Search for the cell housing the specified text and yield its [X, Y] center coordinate. 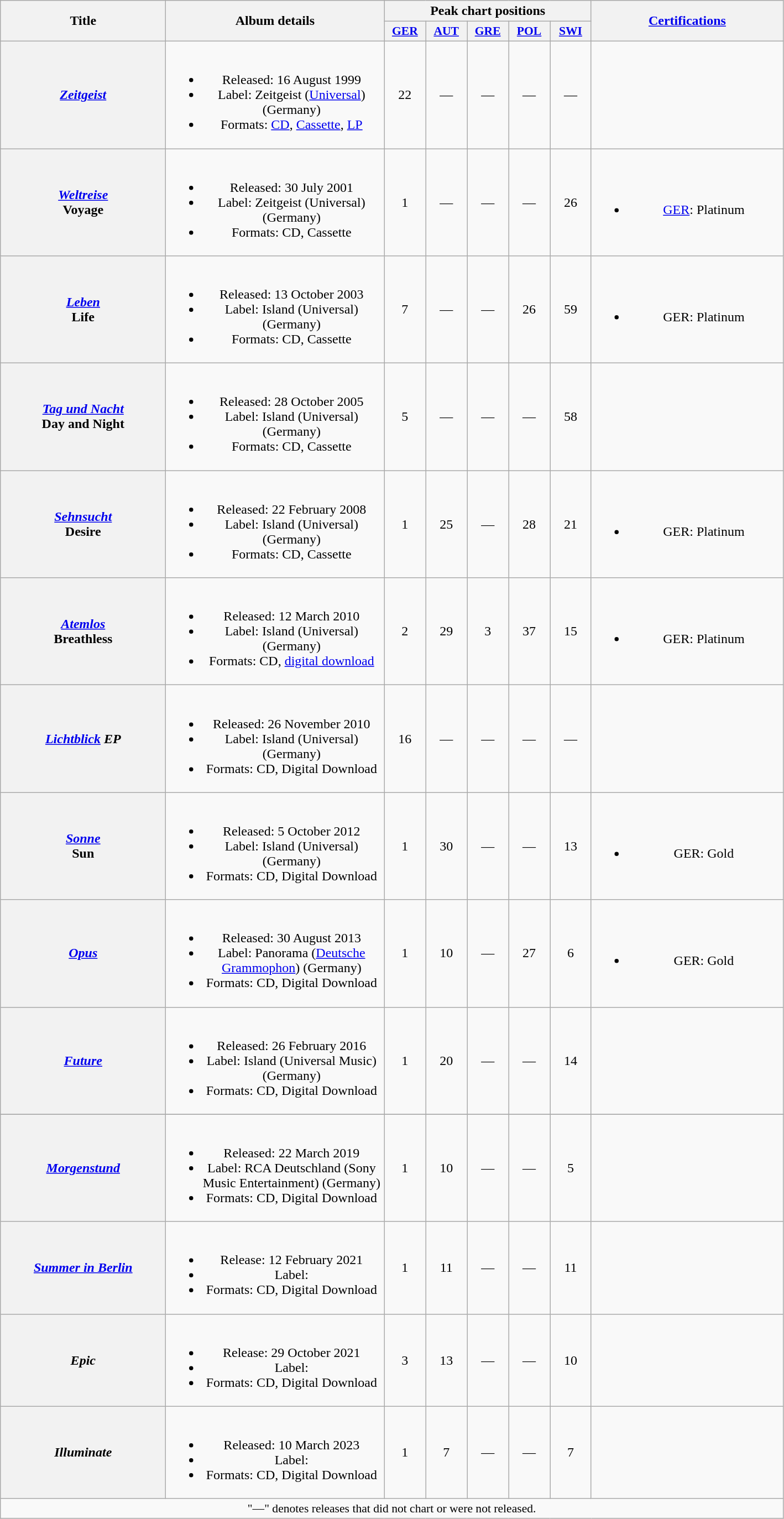
21 [571, 524]
2 [405, 631]
Released: 30 July 2001Label: Zeitgeist (Universal) (Germany)Formats: CD, Cassette [275, 202]
Morgenstund [83, 1168]
Released: 13 October 2003Label: Island (Universal) (Germany)Formats: CD, Cassette [275, 310]
Title [83, 21]
15 [571, 631]
WeltreiseVoyage [83, 202]
37 [530, 631]
Peak chart positions [488, 11]
GRE [488, 32]
Album details [275, 21]
20 [447, 1061]
SehnsuchtDesire [83, 524]
14 [571, 1061]
30 [447, 846]
Released: 5 October 2012Label: Island (Universal) (Germany)Formats: CD, Digital Download [275, 846]
Epic [83, 1360]
Released: 22 February 2008Label: Island (Universal) (Germany)Formats: CD, Cassette [275, 524]
Released: 26 November 2010Label: Island (Universal) (Germany)Formats: CD, Digital Download [275, 739]
Release: 12 February 2021Label:Formats: CD, Digital Download [275, 1267]
AtemlosBreathless [83, 631]
28 [530, 524]
Future [83, 1061]
Released: 22 March 2019Label: RCA Deutschland (Sony Music Entertainment) (Germany)Formats: CD, Digital Download [275, 1168]
Released: 16 August 1999Label: Zeitgeist (Universal) (Germany)Formats: CD, Cassette, LP [275, 95]
Released: 12 March 2010Label: Island (Universal) (Germany)Formats: CD, digital download [275, 631]
SonneSun [83, 846]
"—" denotes releases that did not chart or were not released. [392, 1508]
Release: 29 October 2021Label:Formats: CD, Digital Download [275, 1360]
SWI [571, 32]
Released: 30 August 2013Label: Panorama (Deutsche Grammophon) (Germany)Formats: CD, Digital Download [275, 953]
Released: 10 March 2023Label:Formats: CD, Digital Download [275, 1452]
58 [571, 417]
27 [530, 953]
GER [405, 32]
22 [405, 95]
Released: 26 February 2016Label: Island (Universal Music) (Germany)Formats: CD, Digital Download [275, 1061]
29 [447, 631]
Lichtblick EP [83, 739]
AUT [447, 32]
Zeitgeist [83, 95]
LebenLife [83, 310]
25 [447, 524]
59 [571, 310]
Opus [83, 953]
Illuminate [83, 1452]
16 [405, 739]
Certifications [687, 21]
Summer in Berlin [83, 1267]
POL [530, 32]
Tag und NachtDay and Night [83, 417]
6 [571, 953]
Released: 28 October 2005Label: Island (Universal) (Germany)Formats: CD, Cassette [275, 417]
